Locate the cell with the specified text and output its (X, Y) center coordinate. 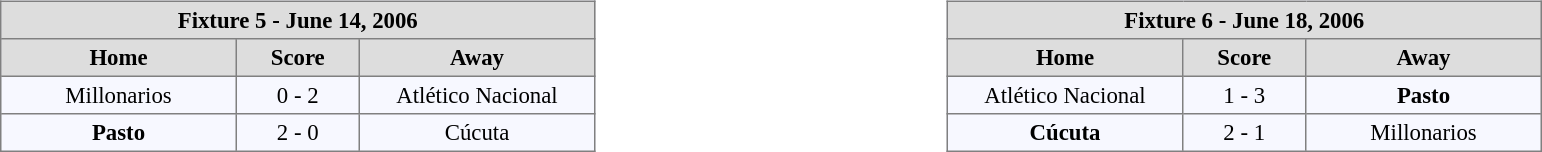
1 - 3 (1244, 95)
2 - 0 (298, 133)
Fixture 5 - June 14, 2006 (298, 20)
0 - 2 (298, 95)
Fixture 6 - June 18, 2006 (1244, 20)
2 - 1 (1244, 133)
